Detect which cell encompasses the target text, then output its (x, y) center coordinate. 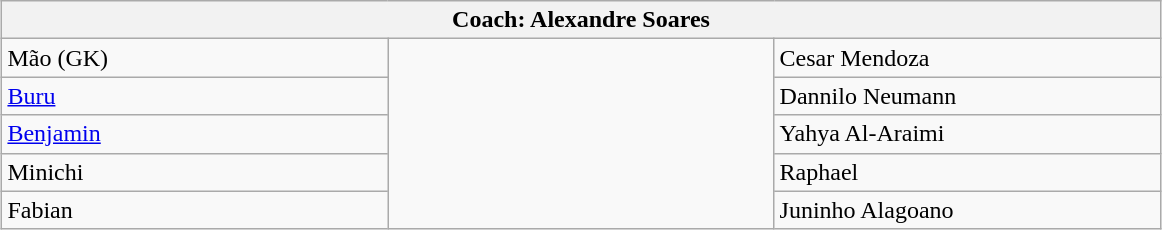
Fabian (195, 210)
Buru (195, 96)
Cesar Mendoza (967, 58)
Coach: Alexandre Soares (581, 20)
Minichi (195, 172)
Raphael (967, 172)
Dannilo Neumann (967, 96)
Yahya Al-Araimi (967, 134)
Mão (GK) (195, 58)
Benjamin (195, 134)
Juninho Alagoano (967, 210)
